For the text-containing cell, return its midpoint in (X, Y) coordinate format. 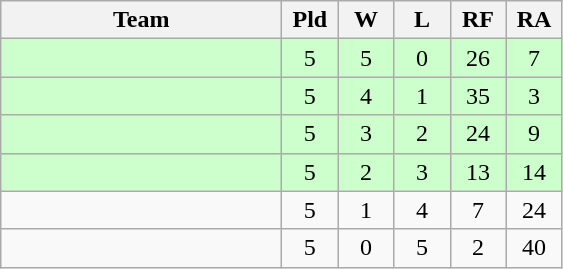
26 (478, 58)
40 (534, 248)
Team (142, 20)
L (422, 20)
14 (534, 172)
RA (534, 20)
RF (478, 20)
13 (478, 172)
Pld (310, 20)
35 (478, 96)
W (366, 20)
9 (534, 134)
